Scan for the cell matching the given text and deliver its (X, Y) coordinate at center. 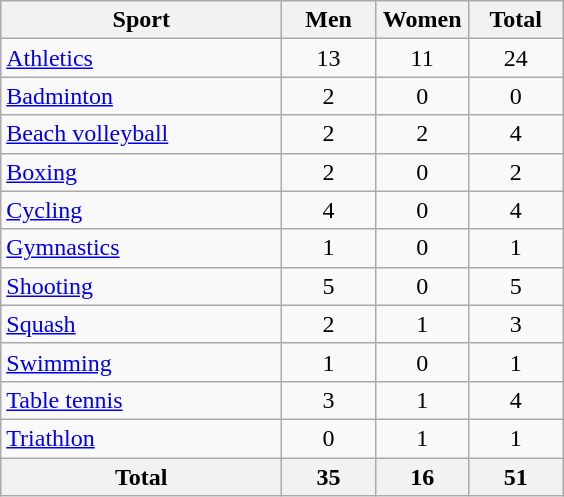
Beach volleyball (142, 134)
35 (329, 477)
Swimming (142, 362)
Squash (142, 324)
Badminton (142, 96)
Table tennis (142, 400)
Sport (142, 20)
16 (422, 477)
Shooting (142, 286)
Triathlon (142, 438)
Boxing (142, 172)
11 (422, 58)
Cycling (142, 210)
51 (516, 477)
Gymnastics (142, 248)
24 (516, 58)
Women (422, 20)
13 (329, 58)
Athletics (142, 58)
Men (329, 20)
